Return (X, Y) of the center of cell containing provided text 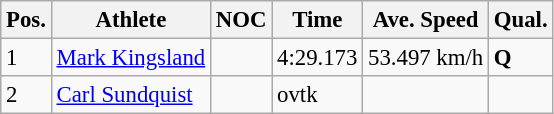
Mark Kingsland (130, 58)
Athlete (130, 20)
Ave. Speed (426, 20)
Qual. (521, 20)
2 (26, 95)
NOC (242, 20)
Carl Sundquist (130, 95)
ovtk (318, 95)
Time (318, 20)
Pos. (26, 20)
Q (521, 58)
1 (26, 58)
53.497 km/h (426, 58)
4:29.173 (318, 58)
